Pinpoint the cell where the given text exists, returning its [X, Y] midpoint coordinate. 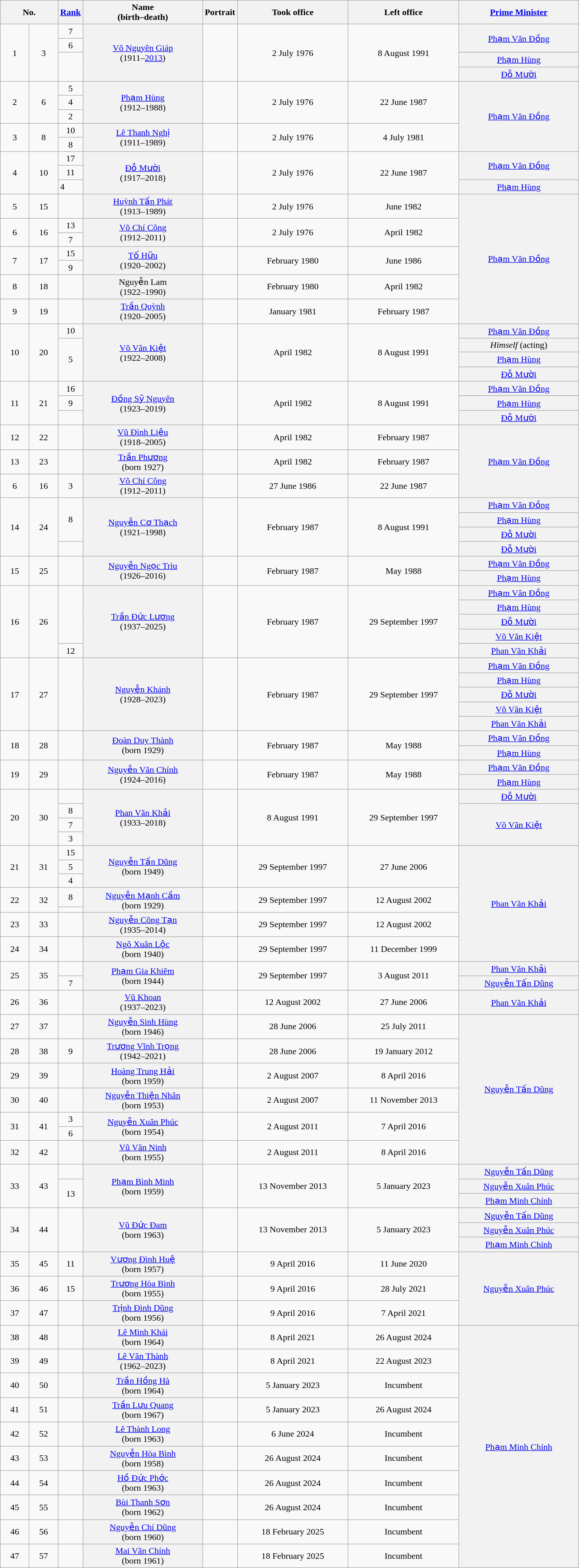
Hoàng Trung Hải(born 1959) [143, 1076]
June 1986 [403, 261]
Hồ Đức Phớc(born 1963) [143, 1483]
48 [43, 1337]
11 December 1999 [403, 949]
No. [29, 13]
Nguyễn Hòa Bình(born 1958) [143, 1458]
Phạm Gia Khiêm(born 1944) [143, 976]
Nguyễn Khánh(1928–2023) [143, 695]
51 [43, 1410]
11 June 2020 [403, 1264]
Took office [293, 13]
Lê Thành Long(born 1963) [143, 1434]
Nguyễn Cơ Thạch(1921–1998) [143, 527]
Đỗ Mười(1917–2018) [143, 173]
27 June 1986 [293, 486]
Huỳnh Tấn Phát(1913–1989) [143, 206]
53 [43, 1458]
Nguyễn Sinh Hùng(born 1946) [143, 1027]
Himself (acting) [519, 345]
Tố Hữu(1920–2002) [143, 261]
1 [15, 53]
28 July 2021 [403, 1288]
Ngô Xuân Lộc(born 1940) [143, 949]
Phan Văn Khải(1933–2018) [143, 817]
January 1981 [293, 311]
June 1982 [403, 206]
55 [43, 1508]
Nguyễn Chí Dũng(born 1960) [143, 1532]
Vũ Đức Đam(born 1963) [143, 1230]
Nguyễn Tấn Dũng(born 1949) [143, 867]
6 June 2024 [293, 1434]
Trần Phương(born 1927) [143, 462]
52 [43, 1434]
Lê Thanh Nghị(1911–1989) [143, 137]
19 January 2012 [403, 1051]
Nguyễn Xuân Phúc(born 1954) [143, 1126]
Trịnh Đình Dũng(born 1956) [143, 1313]
57 [43, 1556]
Đoàn Duy Thành(born 1929) [143, 746]
Left office [403, 13]
Lê Minh Khái(born 1964) [143, 1337]
Trần Lưu Quang(born 1967) [143, 1410]
Võ Nguyên Giáp(1911–2013) [143, 53]
Vương Đình Huệ(born 1957) [143, 1264]
7 April 2021 [403, 1313]
14 [15, 527]
Nguyễn Ngọc Trìu(1926–2016) [143, 571]
Phạm Bình Minh(born 1959) [143, 1186]
22 August 2023 [403, 1361]
Trần Quỳnh(1920–2005) [143, 311]
Vũ Khoan(1937–2023) [143, 1003]
4 July 1981 [403, 137]
25 July 2011 [403, 1027]
Trương Hòa Bình(born 1955) [143, 1288]
Name(birth–death) [143, 13]
50 [43, 1385]
3 August 2011 [403, 976]
Bùi Thanh Sơn(born 1962) [143, 1508]
56 [43, 1532]
Nguyễn Công Tạn(1935–2014) [143, 925]
11 November 2013 [403, 1100]
Portrait [220, 13]
Trần Đức Lương(1937–2025) [143, 622]
Võ Văn Kiệt(1922–2008) [143, 353]
Đồng Sỹ Nguyên(1923–2019) [143, 403]
Trần Hồng Hà(born 1964) [143, 1385]
Vũ Đình Liệu(1918–2005) [143, 437]
Nguyễn Thiện Nhân(born 1953) [143, 1100]
7 April 2016 [403, 1126]
Mai Văn Chính(born 1961) [143, 1556]
49 [43, 1361]
Lê Văn Thành(1962–2023) [143, 1361]
Nguyễn Văn Chính(1924–2016) [143, 774]
Rank [71, 13]
Prime Minister [519, 13]
Nguyễn Lam(1922–1990) [143, 287]
Phạm Hùng(1912–1988) [143, 102]
Nguyễn Mạnh Cầm(born 1929) [143, 900]
Trương Vĩnh Trọng(1942–2021) [143, 1051]
Vũ Văn Ninh(born 1955) [143, 1152]
54 [43, 1483]
